Identify which cell holds the provided text, then report its (x, y) central coordinate. 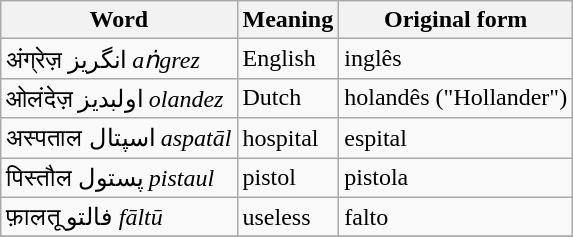
useless (288, 217)
Dutch (288, 98)
pistola (456, 178)
अंग्रेज़ انگریز aṅgrez (119, 59)
Original form (456, 20)
hospital (288, 138)
ओलंदेज़ اولبدیز olandez (119, 98)
falto (456, 217)
pistol (288, 178)
espital (456, 138)
अस्पताल اسپتال aspatāl (119, 138)
inglês (456, 59)
English (288, 59)
पिस्तौल پستول pistaul (119, 178)
Meaning (288, 20)
Word (119, 20)
holandês ("Hollander") (456, 98)
फ़ालतू فالتو fāltū (119, 217)
